Scan for the cell matching the given text and deliver its [X, Y] coordinate at center. 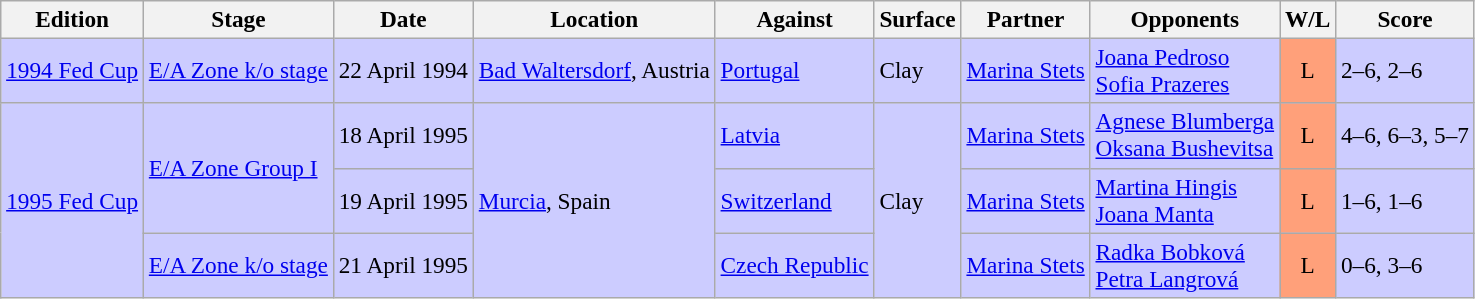
W/L [1308, 19]
21 April 1995 [403, 264]
Latvia [794, 136]
Switzerland [794, 200]
E/A Zone Group I [238, 168]
18 April 1995 [403, 136]
Portugal [794, 70]
Against [794, 19]
Surface [918, 19]
Score [1406, 19]
Opponents [1184, 19]
Bad Waltersdorf, Austria [594, 70]
Czech Republic [794, 264]
Joana Pedroso Sofia Prazeres [1184, 70]
Stage [238, 19]
Edition [72, 19]
Agnese Blumberga Oksana Bushevitsa [1184, 136]
1–6, 1–6 [1406, 200]
4–6, 6–3, 5–7 [1406, 136]
1994 Fed Cup [72, 70]
0–6, 3–6 [1406, 264]
Partner [1026, 19]
2–6, 2–6 [1406, 70]
Murcia, Spain [594, 200]
Location [594, 19]
1995 Fed Cup [72, 200]
22 April 1994 [403, 70]
19 April 1995 [403, 200]
Martina Hingis Joana Manta [1184, 200]
Radka Bobková Petra Langrová [1184, 264]
Date [403, 19]
